From the cell containing the given text, extract its center point as [x, y] coordinate. 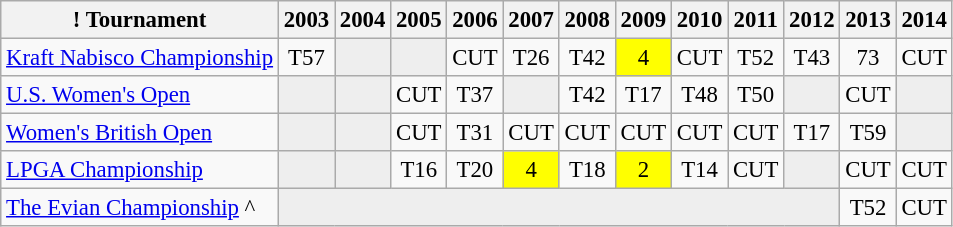
T57 [306, 58]
T20 [475, 170]
T18 [587, 170]
T14 [699, 170]
2009 [643, 20]
73 [868, 58]
2 [643, 170]
Kraft Nabisco Championship [140, 58]
LPGA Championship [140, 170]
2013 [868, 20]
2010 [699, 20]
U.S. Women's Open [140, 95]
2011 [756, 20]
T43 [812, 58]
2014 [924, 20]
The Evian Championship ^ [140, 208]
2003 [306, 20]
2004 [363, 20]
Women's British Open [140, 133]
T37 [475, 95]
T16 [419, 170]
T59 [868, 133]
2005 [419, 20]
2008 [587, 20]
T50 [756, 95]
2007 [531, 20]
! Tournament [140, 20]
2012 [812, 20]
T31 [475, 133]
2006 [475, 20]
T26 [531, 58]
T48 [699, 95]
